Return (x, y) of the center of cell containing provided text 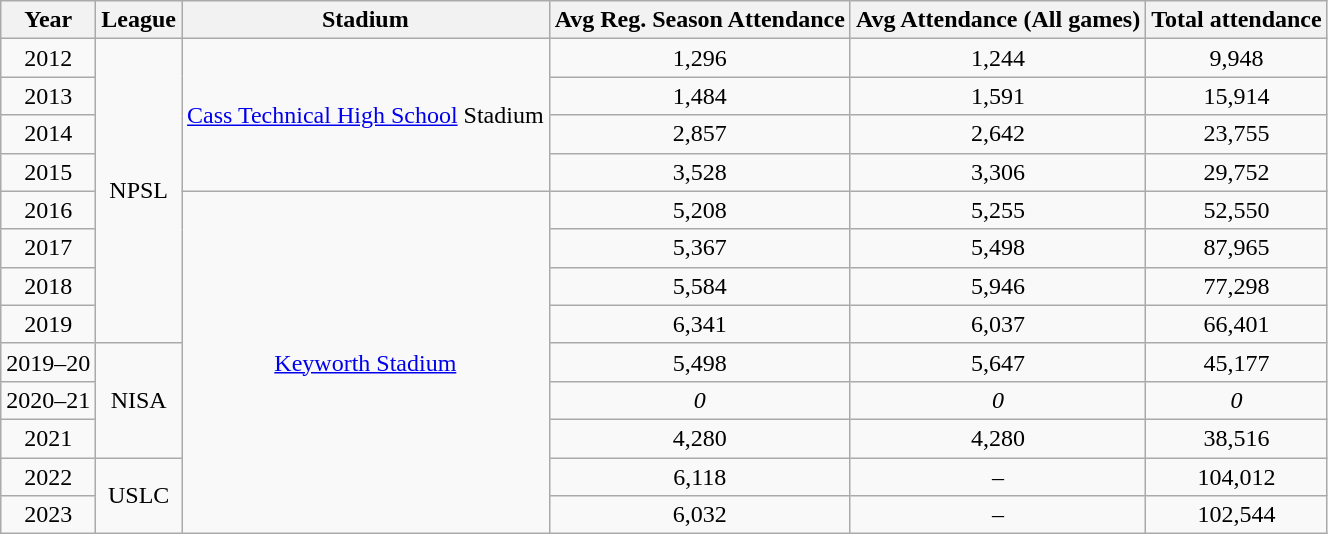
52,550 (1237, 210)
23,755 (1237, 134)
2,642 (998, 134)
45,177 (1237, 362)
5,367 (700, 248)
2015 (48, 172)
2018 (48, 286)
6,341 (700, 324)
38,516 (1237, 438)
77,298 (1237, 286)
2016 (48, 210)
NISA (139, 400)
NPSL (139, 191)
5,647 (998, 362)
1,484 (700, 96)
66,401 (1237, 324)
5,208 (700, 210)
2017 (48, 248)
3,528 (700, 172)
9,948 (1237, 58)
1,591 (998, 96)
102,544 (1237, 515)
6,118 (700, 477)
Avg Attendance (All games) (998, 20)
Year (48, 20)
Keyworth Stadium (366, 362)
2022 (48, 477)
2020–21 (48, 400)
5,946 (998, 286)
5,255 (998, 210)
2019 (48, 324)
2014 (48, 134)
104,012 (1237, 477)
3,306 (998, 172)
1,244 (998, 58)
Cass Technical High School Stadium (366, 115)
2021 (48, 438)
2012 (48, 58)
Stadium (366, 20)
87,965 (1237, 248)
2019–20 (48, 362)
2,857 (700, 134)
15,914 (1237, 96)
Avg Reg. Season Attendance (700, 20)
2013 (48, 96)
5,584 (700, 286)
Total attendance (1237, 20)
1,296 (700, 58)
USLC (139, 496)
6,032 (700, 515)
29,752 (1237, 172)
2023 (48, 515)
League (139, 20)
6,037 (998, 324)
